Search for the cell housing the specified text and yield its (x, y) center coordinate. 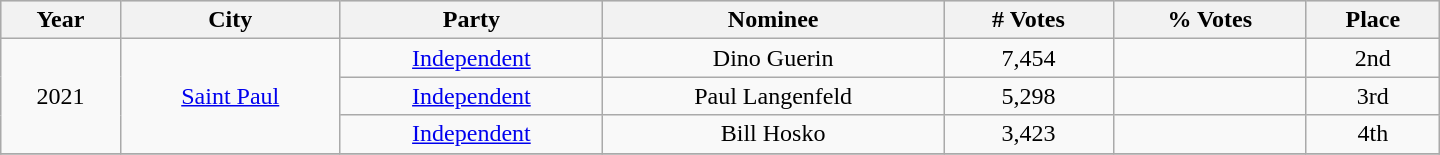
Dino Guerin (772, 58)
Year (60, 20)
7,454 (1028, 58)
Place (1372, 20)
Bill Hosko (772, 134)
City (230, 20)
4th (1372, 134)
Nominee (772, 20)
% Votes (1210, 20)
Party (471, 20)
2021 (60, 96)
Paul Langenfeld (772, 96)
5,298 (1028, 96)
3rd (1372, 96)
3,423 (1028, 134)
# Votes (1028, 20)
Saint Paul (230, 96)
2nd (1372, 58)
